Scan for the cell matching the given text and deliver its (x, y) coordinate at center. 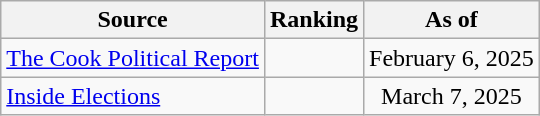
March 7, 2025 (452, 96)
Ranking (314, 20)
Source (133, 20)
As of (452, 20)
The Cook Political Report (133, 58)
Inside Elections (133, 96)
February 6, 2025 (452, 58)
